Determine the (x, y) coordinate at the center of the cell enclosing the given text.  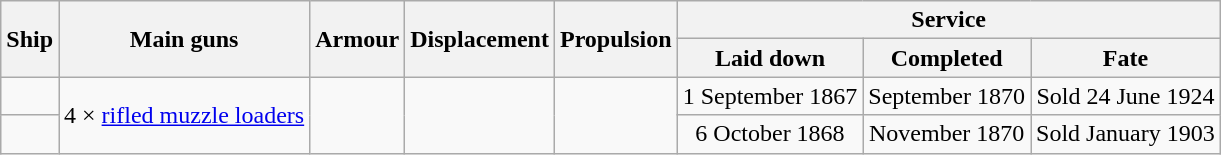
Armour (358, 39)
1 September 1867 (770, 96)
Fate (1126, 58)
Completed (947, 58)
Service (948, 20)
Main guns (184, 39)
6 October 1868 (770, 134)
September 1870 (947, 96)
November 1870 (947, 134)
Displacement (480, 39)
Sold 24 June 1924 (1126, 96)
Laid down (770, 58)
Sold January 1903 (1126, 134)
4 × rifled muzzle loaders (184, 115)
Propulsion (616, 39)
Ship (30, 39)
